Pinpoint the cell where the given text exists, returning its [X, Y] midpoint coordinate. 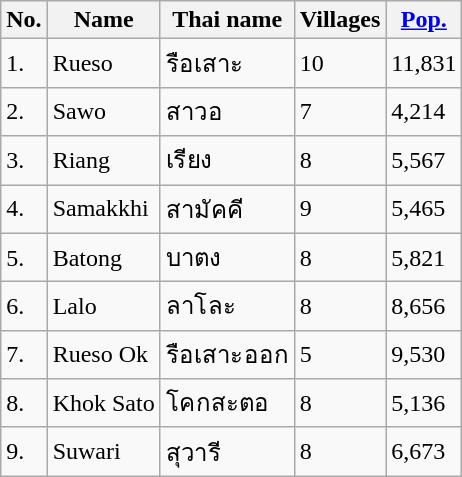
รือเสาะ [227, 64]
1. [24, 64]
No. [24, 20]
Rueso Ok [104, 354]
8. [24, 404]
Samakkhi [104, 208]
9 [340, 208]
Khok Sato [104, 404]
5,567 [424, 160]
4,214 [424, 112]
6. [24, 306]
2. [24, 112]
4. [24, 208]
5 [340, 354]
5,821 [424, 258]
10 [340, 64]
Name [104, 20]
11,831 [424, 64]
9,530 [424, 354]
5,465 [424, 208]
Lalo [104, 306]
Rueso [104, 64]
Villages [340, 20]
สุวารี [227, 452]
7. [24, 354]
5,136 [424, 404]
ลาโละ [227, 306]
7 [340, 112]
5. [24, 258]
โคกสะตอ [227, 404]
Thai name [227, 20]
Sawo [104, 112]
8,656 [424, 306]
สาวอ [227, 112]
3. [24, 160]
Batong [104, 258]
รือเสาะออก [227, 354]
Suwari [104, 452]
9. [24, 452]
เรียง [227, 160]
6,673 [424, 452]
Riang [104, 160]
Pop. [424, 20]
บาตง [227, 258]
สามัคคี [227, 208]
